Find where the given text appears and provide that cell's center as (X, Y) coordinate. 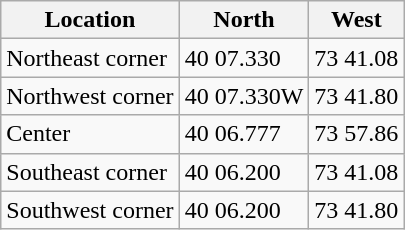
Location (90, 20)
40 07.330 (244, 58)
73 57.86 (356, 134)
Center (90, 134)
40 06.777 (244, 134)
Southwest corner (90, 210)
40 07.330W (244, 96)
West (356, 20)
Northeast corner (90, 58)
North (244, 20)
Northwest corner (90, 96)
Southeast corner (90, 172)
